Detect which cell encompasses the target text, then output its (X, Y) center coordinate. 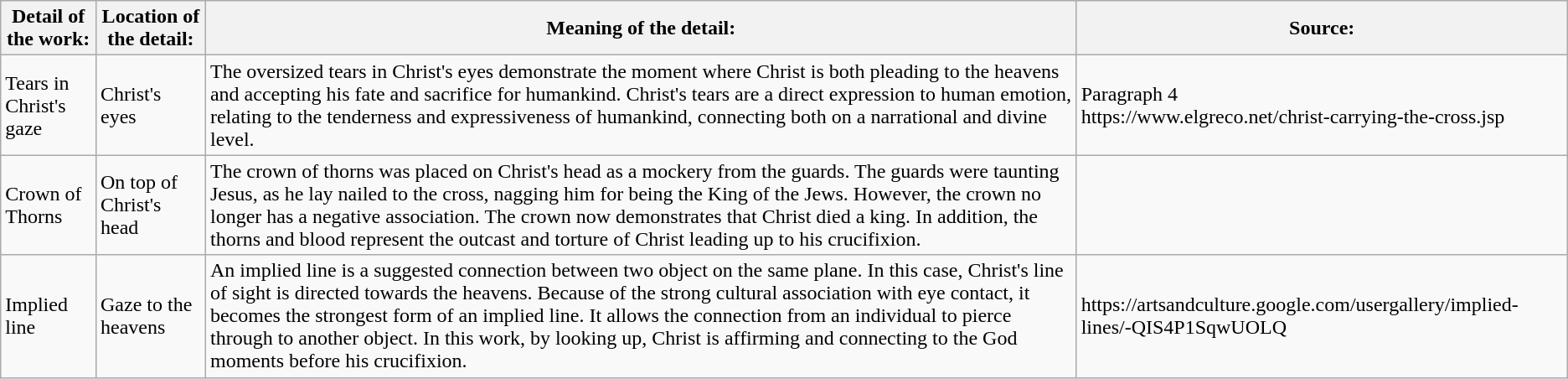
Christ's eyes (151, 106)
Tears in Christ's gaze (49, 106)
Source: (1322, 29)
On top of Christ's head (151, 205)
Gaze to the heavens (151, 316)
Paragraph 4https://www.elgreco.net/christ-carrying-the-cross.jsp (1322, 106)
Implied line (49, 316)
Meaning of the detail: (641, 29)
Location of the detail: (151, 29)
https://artsandculture.google.com/usergallery/implied-lines/-QIS4P1SqwUOLQ (1322, 316)
Crown of Thorns (49, 205)
Detail of the work: (49, 29)
